Locate the cell with the specified text and output its (x, y) center coordinate. 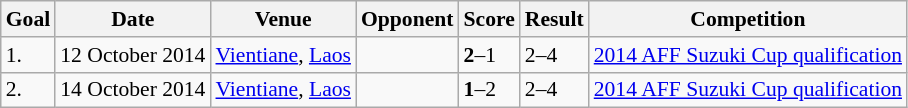
1. (28, 55)
Date (132, 19)
Score (490, 19)
2. (28, 90)
Venue (283, 19)
14 October 2014 (132, 90)
Competition (748, 19)
Result (554, 19)
1–2 (490, 90)
Opponent (408, 19)
Goal (28, 19)
2–1 (490, 55)
12 October 2014 (132, 55)
